Capture the cell that displays the provided text and extract its [X, Y] central coordinate. 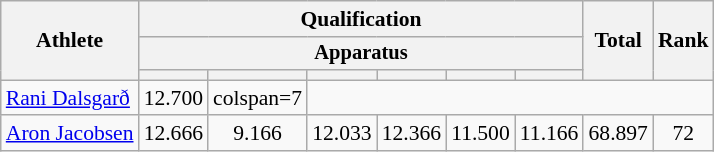
12.666 [174, 134]
72 [684, 134]
Aron Jacobsen [70, 134]
Athlete [70, 40]
colspan=7 [258, 98]
Rank [684, 40]
9.166 [258, 134]
Qualification [362, 19]
12.366 [412, 134]
12.033 [342, 134]
68.897 [618, 134]
Apparatus [362, 54]
12.700 [174, 98]
Rani Dalsgarð [70, 98]
Total [618, 40]
11.500 [480, 134]
11.166 [550, 134]
